Find where the given text appears and provide that cell's center as [X, Y] coordinate. 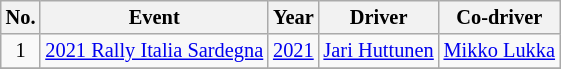
Jari Huttunen [379, 51]
Mikko Lukka [500, 51]
2021 Rally Italia Sardegna [154, 51]
Co-driver [500, 17]
2021 [293, 51]
Driver [379, 17]
1 [21, 51]
No. [21, 17]
Event [154, 17]
Year [293, 17]
